Locate the cell with the specified text and output its (x, y) center coordinate. 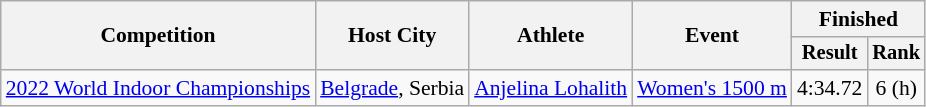
Competition (158, 36)
Event (712, 36)
6 (h) (896, 88)
Finished (858, 19)
4:34.72 (830, 88)
Host City (392, 36)
Rank (896, 54)
2022 World Indoor Championships (158, 88)
Anjelina Lohalith (550, 88)
Belgrade, Serbia (392, 88)
Women's 1500 m (712, 88)
Result (830, 54)
Athlete (550, 36)
